Extract the [X, Y] coordinate from the center of the cell holding the provided text.  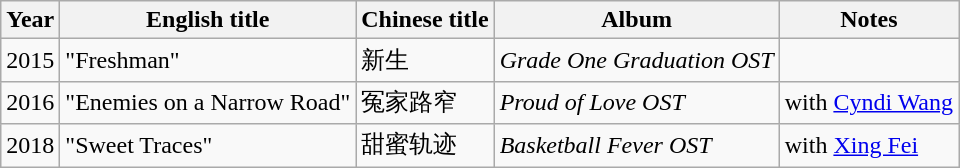
甜蜜轨迹 [425, 146]
新生 [425, 60]
English title [208, 20]
"Enemies on a Narrow Road" [208, 102]
Grade One Graduation OST [636, 60]
with Xing Fei [868, 146]
"Freshman" [208, 60]
Basketball Fever OST [636, 146]
2018 [30, 146]
Chinese title [425, 20]
Year [30, 20]
with Cyndi Wang [868, 102]
"Sweet Traces" [208, 146]
Proud of Love OST [636, 102]
Notes [868, 20]
Album [636, 20]
2015 [30, 60]
2016 [30, 102]
冤家路窄 [425, 102]
